Find where the given text appears and provide that cell's center as (X, Y) coordinate. 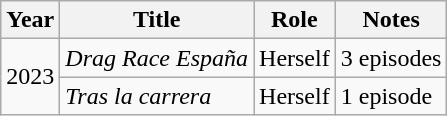
Role (295, 20)
2023 (30, 77)
Year (30, 20)
1 episode (391, 96)
Tras la carrera (157, 96)
Drag Race España (157, 58)
3 episodes (391, 58)
Title (157, 20)
Notes (391, 20)
